From the cell containing the given text, extract its center point as [X, Y] coordinate. 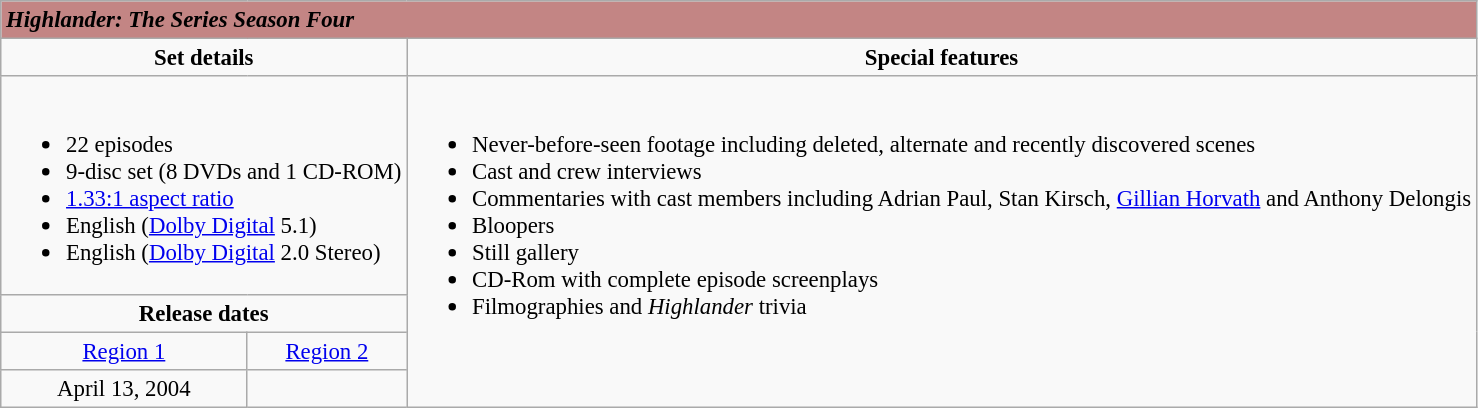
Special features [942, 58]
Region 2 [327, 351]
April 13, 2004 [124, 388]
Release dates [204, 313]
Set details [204, 58]
22 episodes9-disc set (8 DVDs and 1 CD-ROM)1.33:1 aspect ratioEnglish (Dolby Digital 5.1)English (Dolby Digital 2.0 Stereo) [204, 185]
Region 1 [124, 351]
Highlander: The Series Season Four [739, 20]
